Scan for the cell matching the given text and deliver its (X, Y) coordinate at center. 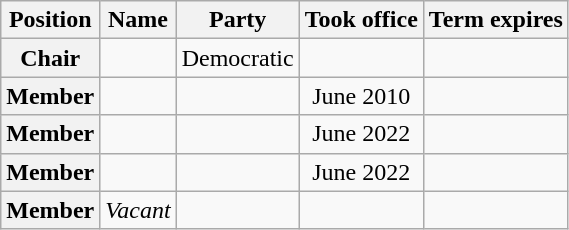
Party (238, 20)
Chair (50, 58)
Democratic (238, 58)
Took office (361, 20)
Position (50, 20)
Name (138, 20)
June 2010 (361, 96)
Term expires (496, 20)
Vacant (138, 210)
